Identify which cell holds the provided text, then report its [X, Y] central coordinate. 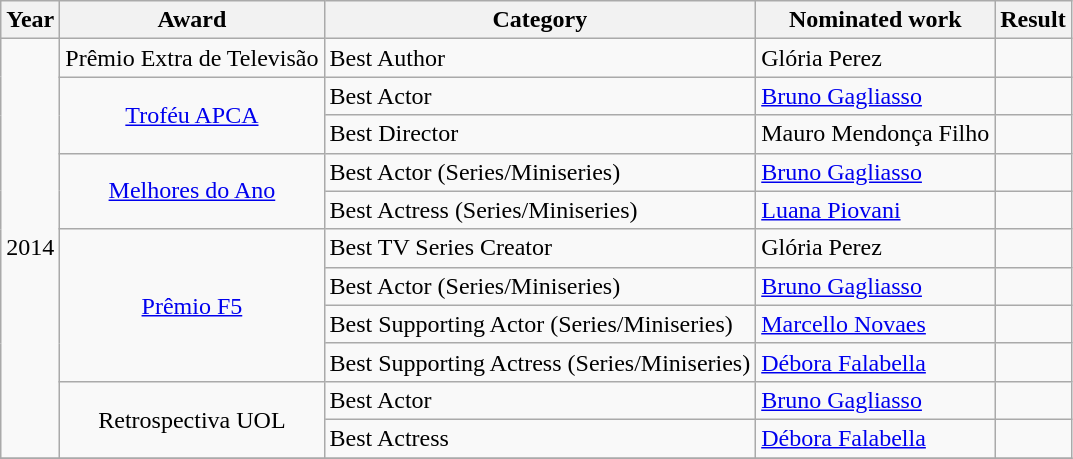
Nominated work [876, 20]
Best TV Series Creator [540, 248]
Award [192, 20]
Troféu APCA [192, 115]
Retrospectiva UOL [192, 419]
Best Supporting Actress (Series/Miniseries) [540, 362]
Result [1033, 20]
Melhores do Ano [192, 191]
Best Actress [540, 438]
Best Author [540, 58]
Category [540, 20]
Prêmio F5 [192, 305]
Mauro Mendonça Filho [876, 134]
Best Director [540, 134]
Best Supporting Actor (Series/Miniseries) [540, 324]
Prêmio Extra de Televisão [192, 58]
Marcello Novaes [876, 324]
Year [30, 20]
2014 [30, 248]
Luana Piovani [876, 210]
Best Actress (Series/Miniseries) [540, 210]
